Capture the cell that displays the provided text and extract its [x, y] central coordinate. 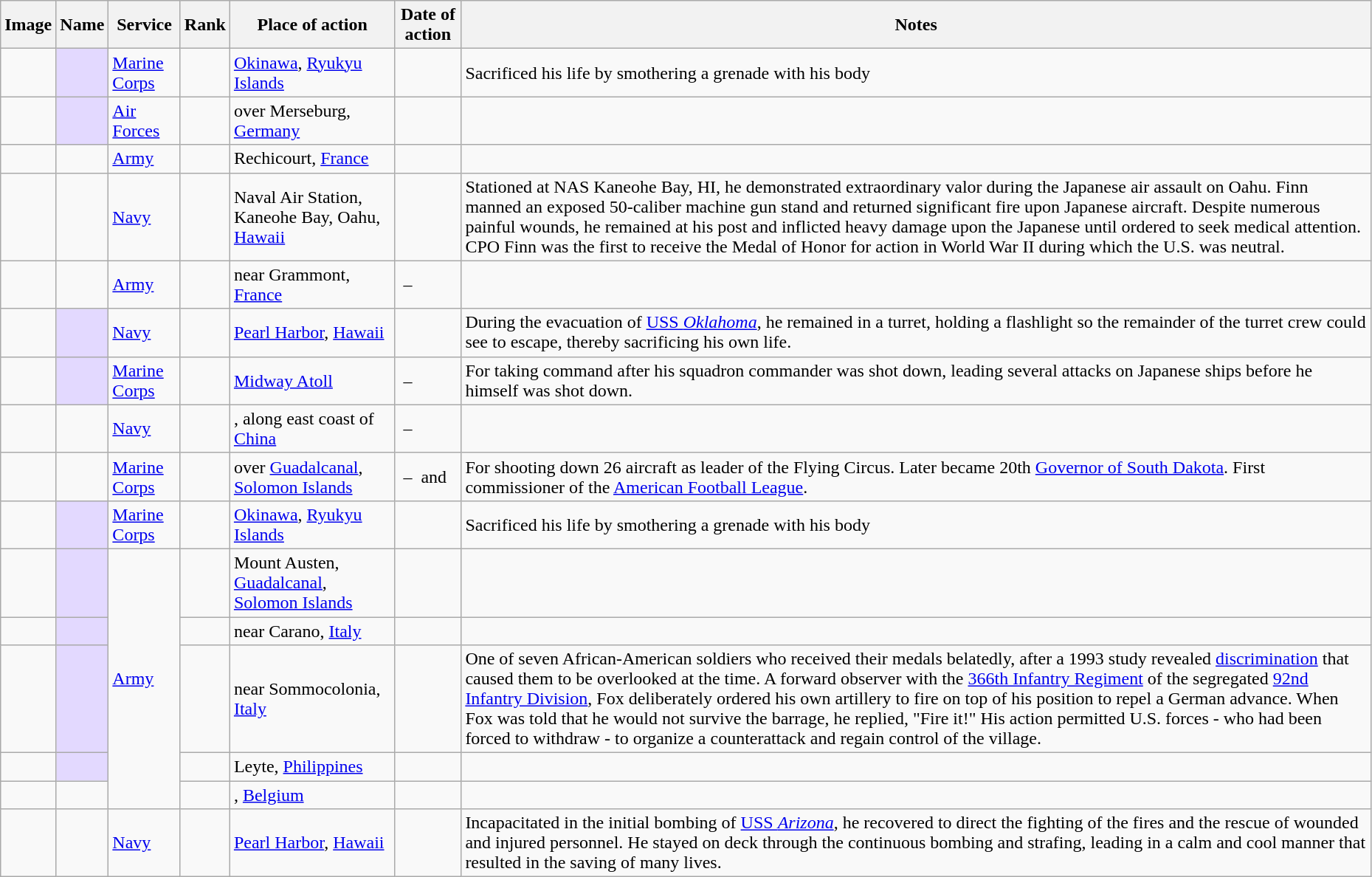
over Merseburg, Germany [312, 121]
near Sommocolonia, Italy [312, 699]
– and [428, 477]
Naval Air Station, Kaneohe Bay, Oahu, Hawaii [312, 217]
Air Forces [145, 121]
, Belgium [312, 795]
near Carano, Italy [312, 631]
Leyte, Philippines [312, 767]
, along east coast of China [312, 428]
Place of action [312, 25]
over Guadalcanal, Solomon Islands [312, 477]
For taking command after his squadron commander was shot down, leading several attacks on Japanese ships before he himself was shot down. [916, 381]
near Grammont, France [312, 285]
Rank [205, 25]
Mount Austen, Guadalcanal, Solomon Islands [312, 582]
Notes [916, 25]
Service [145, 25]
Date of action [428, 25]
Rechicourt, France [312, 159]
Midway Atoll [312, 381]
Image [28, 25]
Name [83, 25]
